Provide the (X, Y) coordinate of the cell's center where the given text is located.  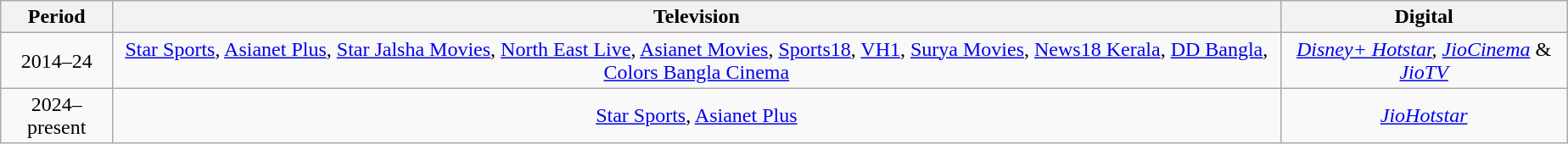
Disney+ Hotstar, JioCinema & JioTV (1424, 61)
Period (57, 17)
Digital (1424, 17)
JioHotstar (1424, 115)
2024–present (57, 115)
2014–24 (57, 61)
Star Sports, Asianet Plus (697, 115)
Television (697, 17)
